Locate the cell with the specified text and output its (x, y) center coordinate. 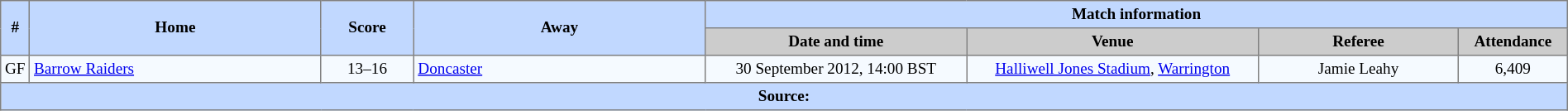
Match information (1136, 15)
Jamie Leahy (1359, 70)
Venue (1113, 41)
30 September 2012, 14:00 BST (836, 70)
Home (175, 28)
GF (15, 70)
# (15, 28)
Source: (784, 96)
Score (367, 28)
Referee (1359, 41)
13–16 (367, 70)
Attendance (1513, 41)
6,409 (1513, 70)
Away (559, 28)
Barrow Raiders (175, 70)
Halliwell Jones Stadium, Warrington (1113, 70)
Date and time (836, 41)
Doncaster (559, 70)
